Search for the cell housing the specified text and yield its [X, Y] center coordinate. 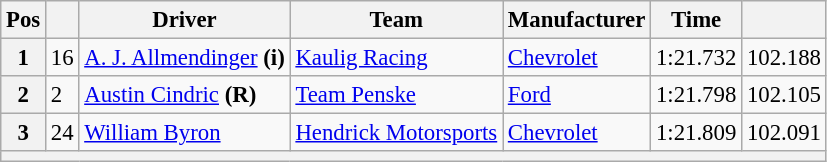
Pos [24, 20]
Manufacturer [577, 20]
1:21.809 [696, 133]
William Byron [184, 133]
A. J. Allmendinger (i) [184, 58]
1:21.798 [696, 95]
Driver [184, 20]
102.188 [784, 58]
24 [62, 133]
1 [24, 58]
Team Penske [396, 95]
Team [396, 20]
Kaulig Racing [396, 58]
102.105 [784, 95]
16 [62, 58]
102.091 [784, 133]
Time [696, 20]
1:21.732 [696, 58]
3 [24, 133]
Austin Cindric (R) [184, 95]
Hendrick Motorsports [396, 133]
Ford [577, 95]
